Output the [X, Y] coordinate of the center of the cell containing the given text.  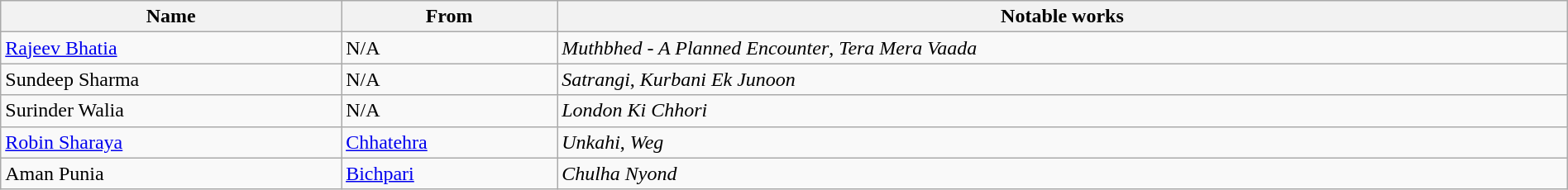
Chulha Nyond [1063, 173]
Muthbhed - A Planned Encounter, Tera Mera Vaada [1063, 48]
Surinder Walia [171, 111]
Chhatehra [450, 142]
Robin Sharaya [171, 142]
Unkahi, Weg [1063, 142]
London Ki Chhori [1063, 111]
Bichpari [450, 173]
Notable works [1063, 17]
Aman Punia [171, 173]
Satrangi, Kurbani Ek Junoon [1063, 79]
Sundeep Sharma [171, 79]
From [450, 17]
Rajeev Bhatia [171, 48]
Name [171, 17]
